Scan for the cell matching the given text and deliver its (x, y) coordinate at center. 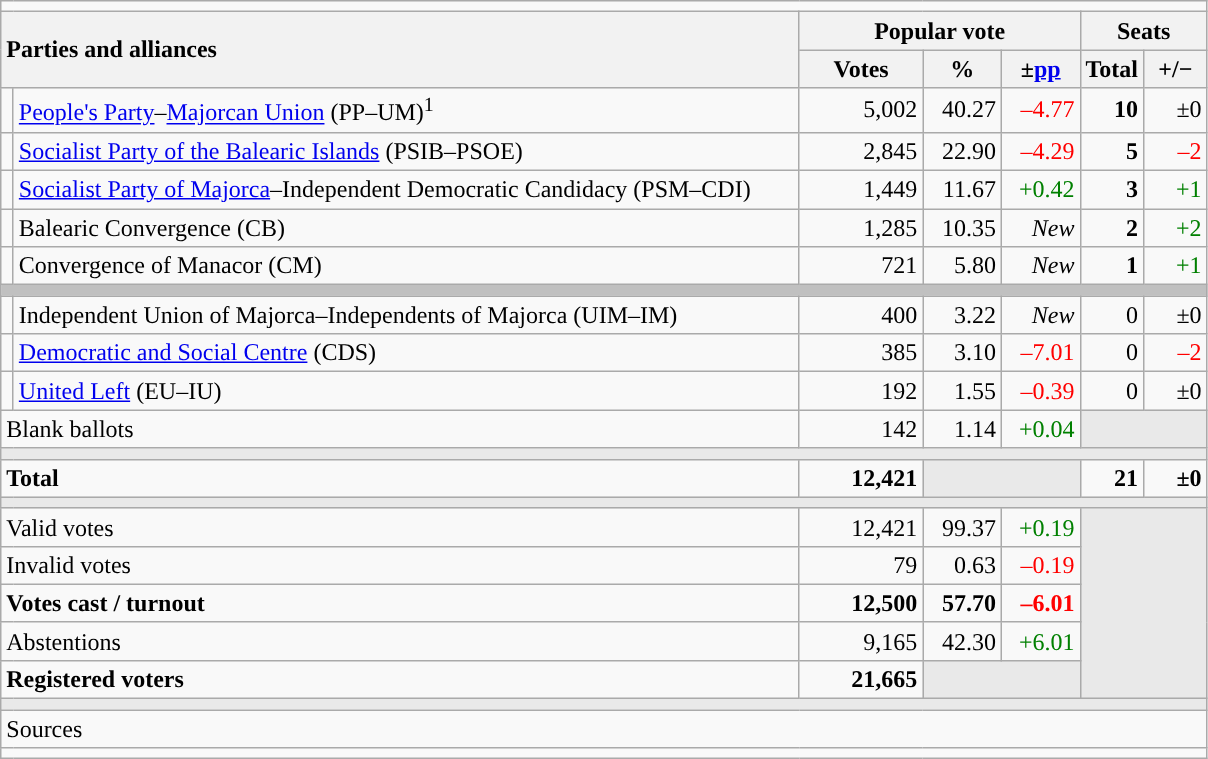
+0.04 (1040, 429)
40.27 (962, 110)
+6.01 (1040, 641)
3 (1112, 190)
1,449 (861, 190)
2 (1112, 228)
5 (1112, 151)
12,500 (861, 603)
0.63 (962, 565)
Socialist Party of the Balearic Islands (PSIB–PSOE) (406, 151)
–4.29 (1040, 151)
10 (1112, 110)
Parties and alliances (400, 50)
3.22 (962, 315)
57.70 (962, 603)
3.10 (962, 353)
People's Party–Majorcan Union (PP–UM)1 (406, 110)
Votes (861, 69)
Invalid votes (400, 565)
11.67 (962, 190)
+/− (1176, 69)
10.35 (962, 228)
Convergence of Manacor (CM) (406, 266)
1.55 (962, 391)
99.37 (962, 527)
Registered voters (400, 679)
+0.19 (1040, 527)
Independent Union of Majorca–Independents of Majorca (UIM–IM) (406, 315)
1 (1112, 266)
–6.01 (1040, 603)
Balearic Convergence (CB) (406, 228)
22.90 (962, 151)
192 (861, 391)
9,165 (861, 641)
385 (861, 353)
Sources (604, 729)
–7.01 (1040, 353)
142 (861, 429)
+0.42 (1040, 190)
Blank ballots (400, 429)
Abstentions (400, 641)
Popular vote (940, 31)
21,665 (861, 679)
±pp (1040, 69)
400 (861, 315)
Democratic and Social Centre (CDS) (406, 353)
5,002 (861, 110)
Votes cast / turnout (400, 603)
79 (861, 565)
Valid votes (400, 527)
–4.77 (1040, 110)
21 (1112, 478)
% (962, 69)
Seats (1144, 31)
42.30 (962, 641)
2,845 (861, 151)
5.80 (962, 266)
Socialist Party of Majorca–Independent Democratic Candidacy (PSM–CDI) (406, 190)
1,285 (861, 228)
–0.19 (1040, 565)
721 (861, 266)
–0.39 (1040, 391)
United Left (EU–IU) (406, 391)
+2 (1176, 228)
1.14 (962, 429)
